Pinpoint the cell where the given text exists, returning its (X, Y) midpoint coordinate. 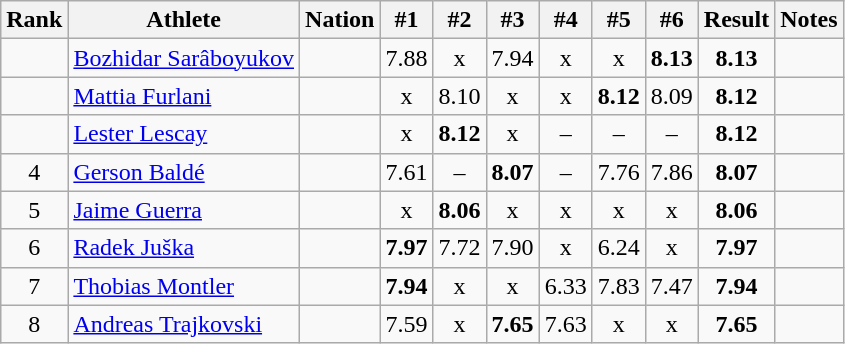
4 (34, 172)
7.61 (406, 172)
Bozhidar Sarâboyukov (184, 58)
7.63 (566, 324)
Lester Lescay (184, 134)
7.86 (672, 172)
7.88 (406, 58)
Jaime Guerra (184, 210)
8.09 (672, 96)
#6 (672, 20)
7.76 (618, 172)
Mattia Furlani (184, 96)
#5 (618, 20)
#4 (566, 20)
6.24 (618, 248)
7.83 (618, 286)
Nation (340, 20)
6 (34, 248)
#3 (512, 20)
8 (34, 324)
Andreas Trajkovski (184, 324)
7.72 (460, 248)
7.90 (512, 248)
7.59 (406, 324)
Result (736, 20)
#2 (460, 20)
#1 (406, 20)
7 (34, 286)
Notes (809, 20)
6.33 (566, 286)
Athlete (184, 20)
5 (34, 210)
8.10 (460, 96)
Gerson Baldé (184, 172)
Thobias Montler (184, 286)
7.47 (672, 286)
Radek Juška (184, 248)
Rank (34, 20)
